Locate the cell with the specified text and output its [x, y] center coordinate. 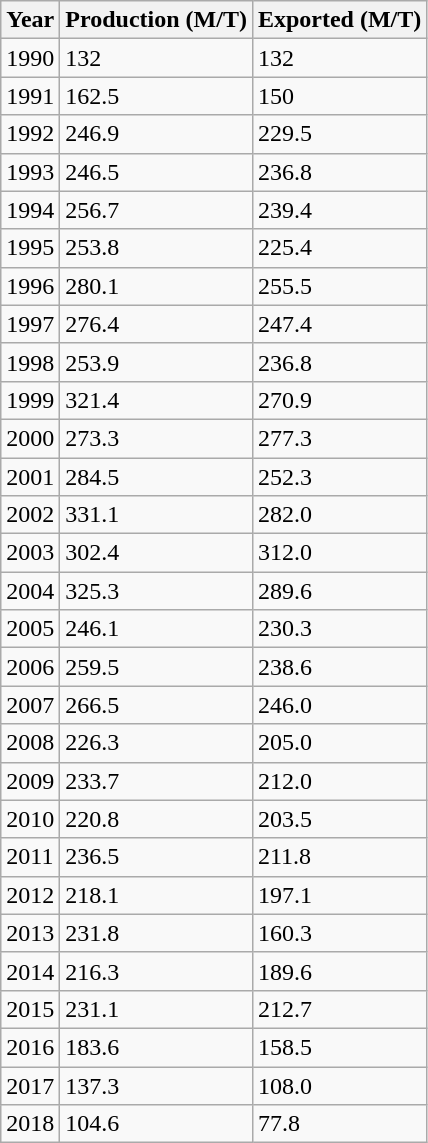
137.3 [156, 1085]
312.0 [339, 553]
Year [30, 20]
1993 [30, 172]
160.3 [339, 933]
183.6 [156, 1047]
218.1 [156, 895]
284.5 [156, 477]
2000 [30, 438]
2017 [30, 1085]
203.5 [339, 819]
255.5 [339, 286]
2003 [30, 553]
259.5 [156, 667]
2011 [30, 857]
197.1 [339, 895]
246.0 [339, 705]
2014 [30, 971]
Exported (M/T) [339, 20]
216.3 [156, 971]
276.4 [156, 324]
2013 [30, 933]
1996 [30, 286]
1998 [30, 362]
226.3 [156, 743]
2008 [30, 743]
104.6 [156, 1124]
270.9 [339, 400]
225.4 [339, 248]
273.3 [156, 438]
162.5 [156, 96]
150 [339, 96]
220.8 [156, 819]
2012 [30, 895]
280.1 [156, 286]
1992 [30, 134]
205.0 [339, 743]
331.1 [156, 515]
2010 [30, 819]
1994 [30, 210]
230.3 [339, 629]
229.5 [339, 134]
2002 [30, 515]
233.7 [156, 781]
277.3 [339, 438]
77.8 [339, 1124]
212.0 [339, 781]
266.5 [156, 705]
238.6 [339, 667]
108.0 [339, 1085]
325.3 [156, 591]
231.8 [156, 933]
247.4 [339, 324]
253.9 [156, 362]
246.5 [156, 172]
253.8 [156, 248]
239.4 [339, 210]
252.3 [339, 477]
2009 [30, 781]
189.6 [339, 971]
2018 [30, 1124]
1995 [30, 248]
2001 [30, 477]
1999 [30, 400]
246.9 [156, 134]
212.7 [339, 1009]
1997 [30, 324]
2005 [30, 629]
158.5 [339, 1047]
289.6 [339, 591]
256.7 [156, 210]
1991 [30, 96]
2004 [30, 591]
Production (M/T) [156, 20]
2007 [30, 705]
1990 [30, 58]
302.4 [156, 553]
231.1 [156, 1009]
2015 [30, 1009]
282.0 [339, 515]
236.5 [156, 857]
321.4 [156, 400]
2006 [30, 667]
246.1 [156, 629]
211.8 [339, 857]
2016 [30, 1047]
